Locate the cell with the specified text and output its (x, y) center coordinate. 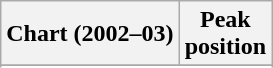
Peakposition (225, 34)
Chart (2002–03) (90, 34)
